Return [X, Y] of the center of cell containing provided text 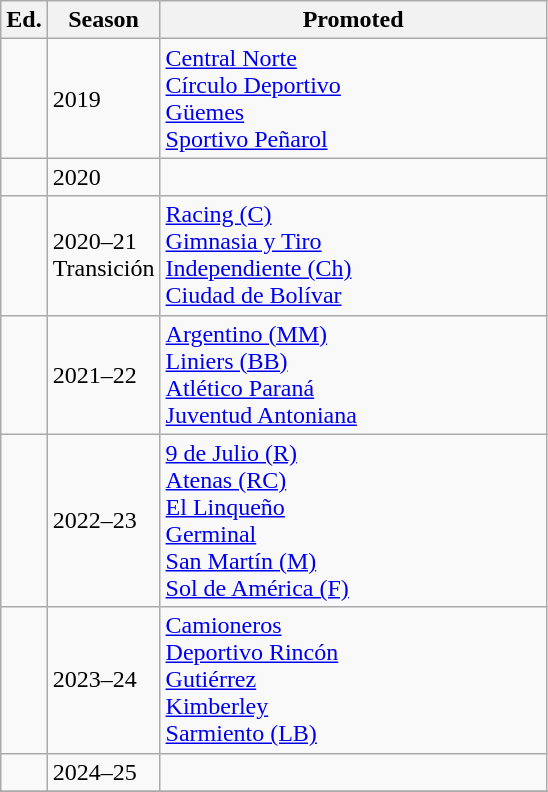
CamionerosDeportivo RincónGutiérrezKimberleySarmiento (LB) [353, 680]
2024–25 [104, 772]
Season [104, 20]
2020 [104, 177]
Promoted [353, 20]
Racing (C) Gimnasia y Tiro Independiente (Ch) Ciudad de Bolívar [353, 256]
2019 [104, 98]
Argentino (MM) Liniers (BB) Atlético Paraná Juventud Antoniana [353, 374]
2020–21 Transición [104, 256]
Central Norte Círculo Deportivo Güemes Sportivo Peñarol [353, 98]
2022–23 [104, 520]
Ed. [24, 20]
2021–22 [104, 374]
2023–24 [104, 680]
9 de Julio (R) Atenas (RC)El LinqueñoGerminalSan Martín (M)Sol de América (F) [353, 520]
